Determine the (X, Y) coordinate at the center of the cell enclosing the given text.  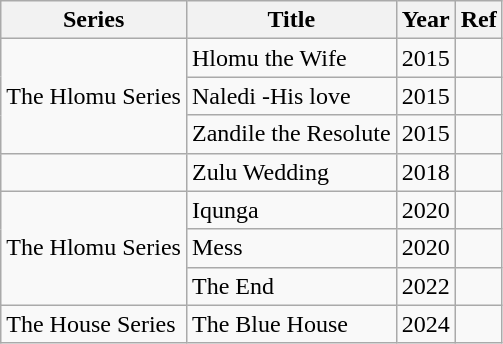
Naledi -His love (291, 96)
Mess (291, 248)
The House Series (94, 324)
Ref (478, 20)
Zulu Wedding (291, 172)
The End (291, 286)
Zandile the Resolute (291, 134)
2022 (426, 286)
Year (426, 20)
Title (291, 20)
Iqunga (291, 210)
2024 (426, 324)
2018 (426, 172)
The Blue House (291, 324)
Hlomu the Wife (291, 58)
Series (94, 20)
